Return the (x, y) coordinate for the center point of the cell that contains the specified text.  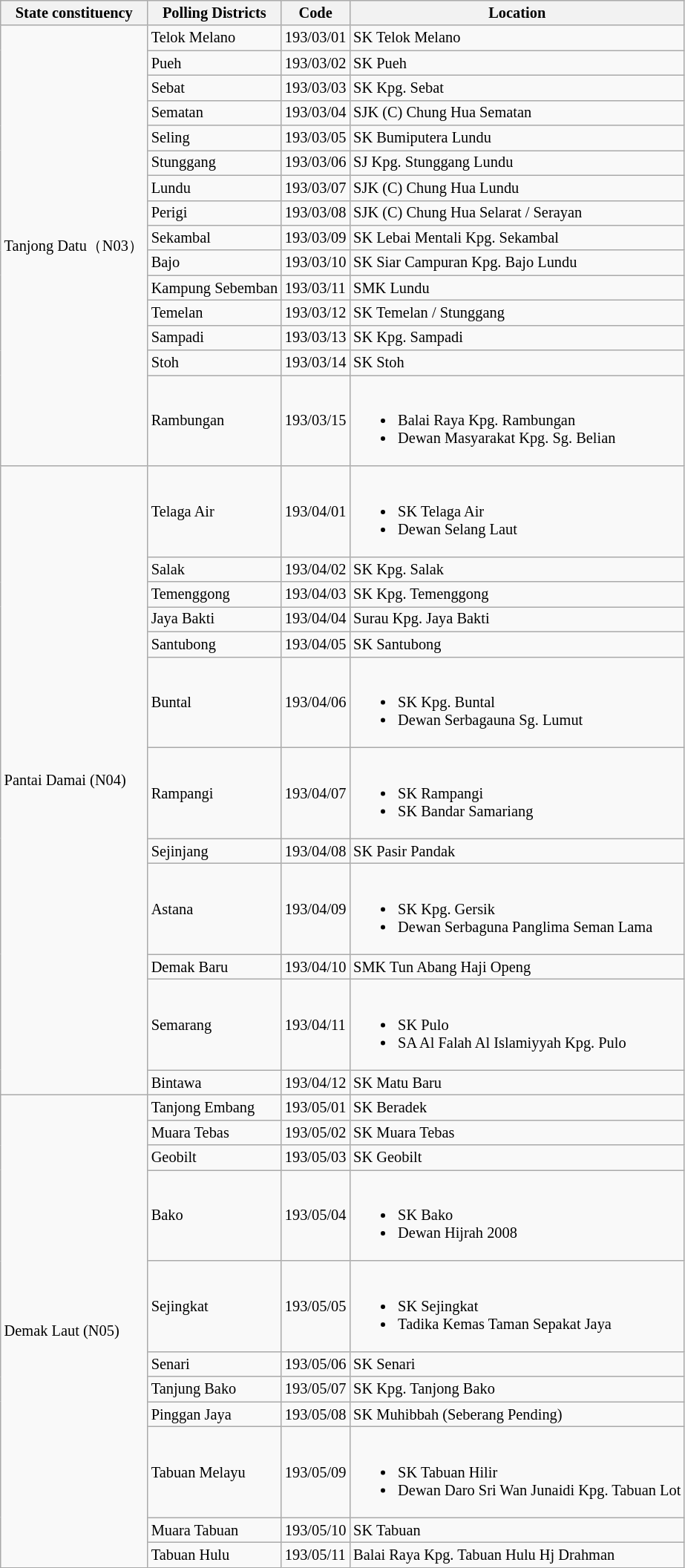
State constituency (74, 13)
193/05/03 (315, 1158)
Balai Raya Kpg. RambunganDewan Masyarakat Kpg. Sg. Belian (517, 420)
193/05/05 (315, 1306)
193/03/06 (315, 163)
Muara Tabuan (214, 1530)
SK Bumiputera Lundu (517, 138)
Tabuan Melayu (214, 1472)
Jaya Bakti (214, 619)
Lundu (214, 188)
Senari (214, 1364)
Stunggang (214, 163)
SMK Lundu (517, 288)
193/05/02 (315, 1132)
Sekambal (214, 237)
SK Temelan / Stunggang (517, 312)
SK Santubong (517, 644)
SK Kpg. Temenggong (517, 594)
193/05/08 (315, 1414)
Temenggong (214, 594)
Buntal (214, 702)
SK Kpg. BuntalDewan Serbagauna Sg. Lumut (517, 702)
Sematan (214, 113)
SK Geobilt (517, 1158)
193/04/07 (315, 793)
SK Lebai Mentali Kpg. Sekambal (517, 237)
Stoh (214, 363)
SK Kpg. GersikDewan Serbaguna Panglima Seman Lama (517, 908)
193/04/11 (315, 1024)
193/03/07 (315, 188)
193/05/11 (315, 1555)
Sejinjang (214, 851)
193/05/04 (315, 1215)
SK PuloSA Al Falah Al Islamiyyah Kpg. Pulo (517, 1024)
Pantai Damai (N04) (74, 781)
193/04/08 (315, 851)
SK Kpg. Tanjong Bako (517, 1389)
Perigi (214, 213)
193/03/14 (315, 363)
SK Siar Campuran Kpg. Bajo Lundu (517, 263)
193/03/05 (315, 138)
SK Muara Tebas (517, 1132)
193/04/04 (315, 619)
Telok Melano (214, 38)
Santubong (214, 644)
SK Pasir Pandak (517, 851)
193/03/11 (315, 288)
Tanjong Embang (214, 1107)
193/05/07 (315, 1389)
193/03/09 (315, 237)
SK RampangiSK Bandar Samariang (517, 793)
Code (315, 13)
Temelan (214, 312)
Telaga Air (214, 511)
SK Telok Melano (517, 38)
193/05/01 (315, 1107)
SK Tabuan HilirDewan Daro Sri Wan Junaidi Kpg. Tabuan Lot (517, 1472)
Bako (214, 1215)
193/05/06 (315, 1364)
193/04/02 (315, 569)
SK Senari (517, 1364)
SK Kpg. Sebat (517, 88)
Astana (214, 908)
193/04/03 (315, 594)
Location (517, 13)
193/03/08 (315, 213)
193/04/01 (315, 511)
Tanjong Datu（N03） (74, 246)
Tabuan Hulu (214, 1555)
193/03/01 (315, 38)
Sejingkat (214, 1306)
Salak (214, 569)
193/03/12 (315, 312)
SK Matu Baru (517, 1083)
193/03/02 (315, 63)
SK Tabuan (517, 1530)
Polling Districts (214, 13)
SK Beradek (517, 1107)
SK Muhibbah (Seberang Pending) (517, 1414)
SK Kpg. Sampadi (517, 338)
SK SejingkatTadika Kemas Taman Sepakat Jaya (517, 1306)
SK Pueh (517, 63)
Bintawa (214, 1083)
193/04/10 (315, 967)
Semarang (214, 1024)
SJK (C) Chung Hua Lundu (517, 188)
Balai Raya Kpg. Tabuan Hulu Hj Drahman (517, 1555)
Pueh (214, 63)
193/05/09 (315, 1472)
193/03/15 (315, 420)
SK Telaga AirDewan Selang Laut (517, 511)
Bajo (214, 263)
193/04/06 (315, 702)
Demak Laut (N05) (74, 1331)
SK Kpg. Salak (517, 569)
SJ Kpg. Stunggang Lundu (517, 163)
Seling (214, 138)
Rampangi (214, 793)
SMK Tun Abang Haji Openg (517, 967)
Sebat (214, 88)
Sampadi (214, 338)
193/05/10 (315, 1530)
Muara Tebas (214, 1132)
Surau Kpg. Jaya Bakti (517, 619)
Demak Baru (214, 967)
193/03/13 (315, 338)
193/04/12 (315, 1083)
Tanjung Bako (214, 1389)
SJK (C) Chung Hua Sematan (517, 113)
Pinggan Jaya (214, 1414)
SJK (C) Chung Hua Selarat / Serayan (517, 213)
193/03/04 (315, 113)
193/04/09 (315, 908)
Rambungan (214, 420)
SK BakoDewan Hijrah 2008 (517, 1215)
Geobilt (214, 1158)
SK Stoh (517, 363)
193/04/05 (315, 644)
193/03/03 (315, 88)
Kampung Sebemban (214, 288)
193/03/10 (315, 263)
